Find where the given text appears and provide that cell's center as [X, Y] coordinate. 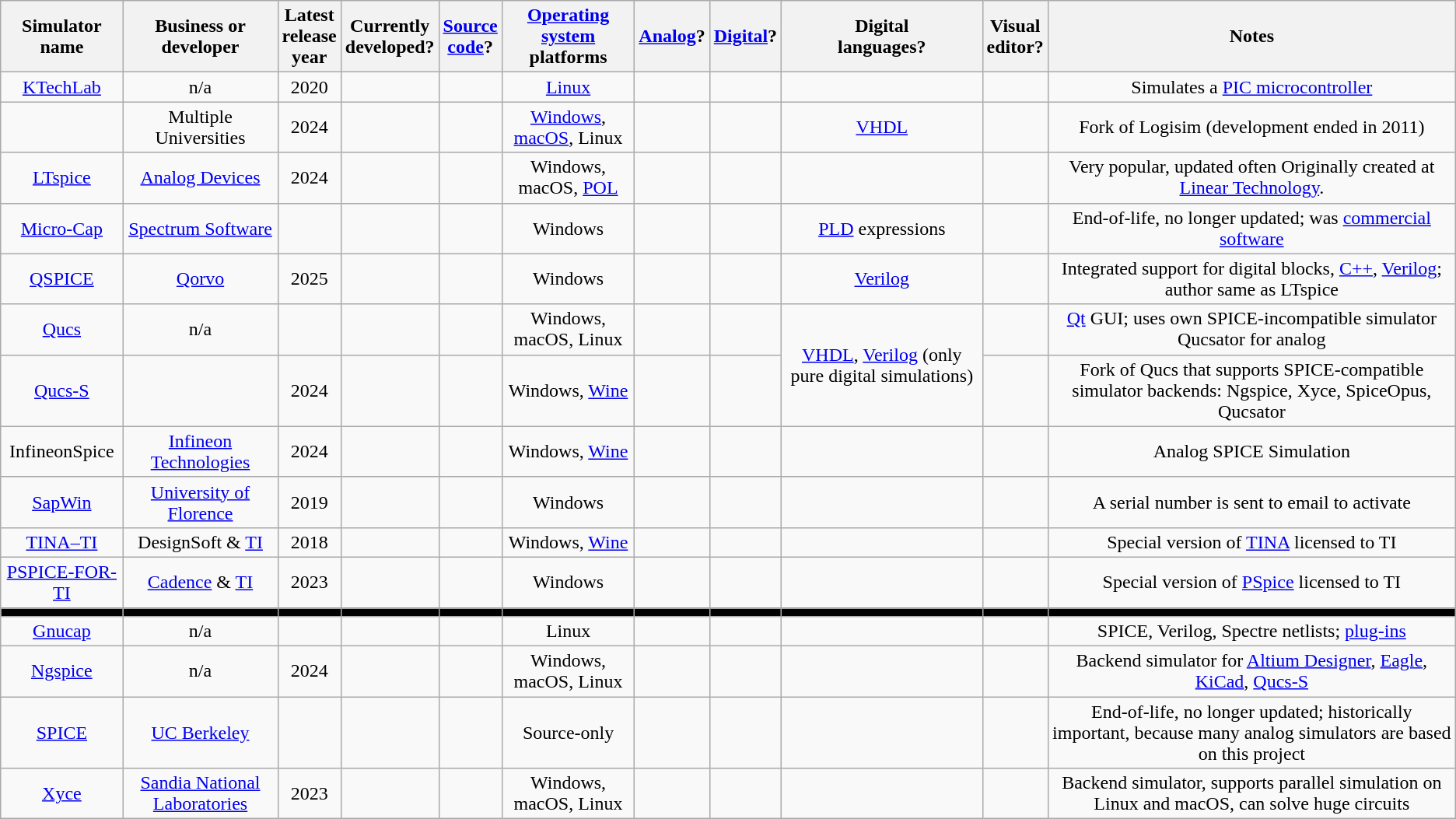
Very popular, updated often Originally created at Linear Technology. [1251, 177]
Sourcecode? [470, 37]
A serial number is sent to email to activate [1251, 502]
PSPICE-FOR-TI [62, 582]
Micro-Cap [62, 229]
Xyce [62, 793]
Gnucap [62, 632]
University of Florence [201, 502]
InfineonSpice [62, 451]
Sandia National Laboratories [201, 793]
2020 [310, 87]
2019 [310, 502]
DesignSoft & TI [201, 542]
Special version of PSpice licensed to TI [1251, 582]
VHDL [882, 128]
Simulates a PIC microcontroller [1251, 87]
Analog SPICE Simulation [1251, 451]
QSPICE [62, 278]
Multiple Universities [201, 128]
SapWin [62, 502]
Fork of Qucs that supports SPICE-compatible simulator backends: Ngspice, Xyce, SpiceOpus, Qucsator [1251, 390]
SPICE, Verilog, Spectre netlists; plug-ins [1251, 632]
Digital? [745, 37]
Special version of TINA licensed to TI [1251, 542]
End-of-life, no longer updated; was commercial software [1251, 229]
Fork of Logisim (development ended in 2011) [1251, 128]
Operatingsystemplatforms [568, 37]
Cadence & TI [201, 582]
Verilog [882, 278]
Notes [1251, 37]
Qucs-S [62, 390]
PLD expressions [882, 229]
VHDL, Verilog (only pure digital simulations) [882, 366]
Backend simulator for Altium Designer, Eagle, KiCad, Qucs-S [1251, 672]
Analog Devices [201, 177]
2018 [310, 542]
TINA–TI [62, 542]
Windows, macOS, POL [568, 177]
Currentlydeveloped? [390, 37]
Qorvo [201, 278]
Digitallanguages? [882, 37]
Infineon Technologies [201, 451]
UC Berkeley [201, 733]
Spectrum Software [201, 229]
Source-only [568, 733]
Simulatorname [62, 37]
Integrated support for digital blocks, C++, Verilog; author same as LTspice [1251, 278]
End-of-life, no longer updated; historically important, because many analog simulators are based on this project [1251, 733]
Ngspice [62, 672]
Qt GUI; uses own SPICE-incompatible simulator Qucsator for analog [1251, 330]
LTspice [62, 177]
KTechLab [62, 87]
Latestreleaseyear [310, 37]
Backend simulator, supports parallel simulation on Linux and macOS, can solve huge circuits [1251, 793]
Visualeditor? [1015, 37]
2025 [310, 278]
Analog? [672, 37]
SPICE [62, 733]
Business or developer [201, 37]
Qucs [62, 330]
